Extract the [X, Y] coordinate from the center of the cell holding the provided text.  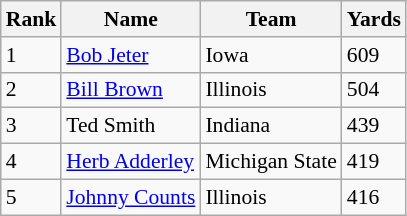
Michigan State [270, 162]
1 [32, 55]
Rank [32, 19]
609 [374, 55]
5 [32, 197]
416 [374, 197]
Bill Brown [130, 90]
Yards [374, 19]
Bob Jeter [130, 55]
Ted Smith [130, 126]
Indiana [270, 126]
Iowa [270, 55]
Johnny Counts [130, 197]
2 [32, 90]
Team [270, 19]
504 [374, 90]
419 [374, 162]
Herb Adderley [130, 162]
4 [32, 162]
439 [374, 126]
Name [130, 19]
3 [32, 126]
